Determine the (X, Y) coordinate at the center of the cell enclosing the given text.  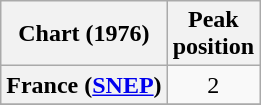
Chart (1976) (84, 34)
2 (213, 85)
Peakposition (213, 34)
France (SNEP) (84, 85)
